Provide the (X, Y) coordinate of the cell's center where the given text is located.  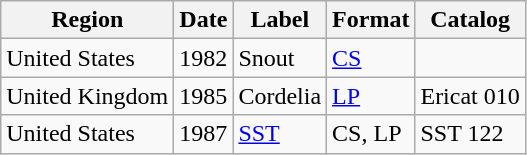
CS (371, 58)
Format (371, 20)
United Kingdom (88, 96)
1982 (204, 58)
Cordelia (280, 96)
CS, LP (371, 134)
Catalog (470, 20)
Snout (280, 58)
SST (280, 134)
Region (88, 20)
SST 122 (470, 134)
1987 (204, 134)
Date (204, 20)
Label (280, 20)
Ericat 010 (470, 96)
1985 (204, 96)
LP (371, 96)
